From the cell containing the given text, extract its center point as [X, Y] coordinate. 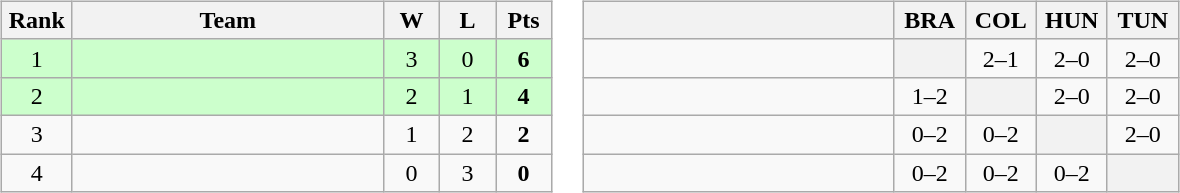
1–2 [930, 96]
Pts [524, 20]
2–1 [1000, 58]
Team [228, 20]
Rank [36, 20]
W [411, 20]
HUN [1072, 20]
BRA [930, 20]
L [467, 20]
6 [524, 58]
TUN [1142, 20]
COL [1000, 20]
